Locate the cell with the specified text and output its (X, Y) center coordinate. 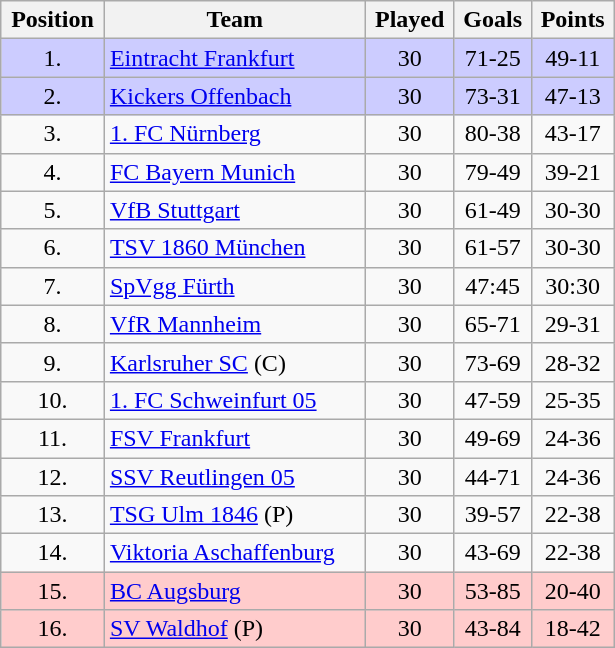
44-71 (492, 477)
15. (53, 591)
61-57 (492, 248)
Eintracht Frankfurt (234, 58)
2. (53, 96)
79-49 (492, 172)
25-35 (572, 400)
61-49 (492, 210)
SSV Reutlingen 05 (234, 477)
SV Waldhof (P) (234, 629)
39-57 (492, 515)
14. (53, 553)
18-42 (572, 629)
28-32 (572, 362)
4. (53, 172)
20-40 (572, 591)
11. (53, 438)
43-84 (492, 629)
5. (53, 210)
FSV Frankfurt (234, 438)
TSG Ulm 1846 (P) (234, 515)
Position (53, 20)
29-31 (572, 324)
65-71 (492, 324)
1. (53, 58)
30:30 (572, 286)
47:45 (492, 286)
8. (53, 324)
9. (53, 362)
Played (410, 20)
53-85 (492, 591)
7. (53, 286)
Karlsruher SC (C) (234, 362)
VfR Mannheim (234, 324)
39-21 (572, 172)
43-69 (492, 553)
Goals (492, 20)
49-69 (492, 438)
Viktoria Aschaffenburg (234, 553)
TSV 1860 München (234, 248)
12. (53, 477)
Team (234, 20)
73-69 (492, 362)
3. (53, 134)
Points (572, 20)
6. (53, 248)
VfB Stuttgart (234, 210)
13. (53, 515)
47-13 (572, 96)
71-25 (492, 58)
80-38 (492, 134)
43-17 (572, 134)
16. (53, 629)
Kickers Offenbach (234, 96)
FC Bayern Munich (234, 172)
47-59 (492, 400)
1. FC Schweinfurt 05 (234, 400)
49-11 (572, 58)
73-31 (492, 96)
10. (53, 400)
SpVgg Fürth (234, 286)
1. FC Nürnberg (234, 134)
BC Augsburg (234, 591)
